Locate the cell with the specified text and output its [x, y] center coordinate. 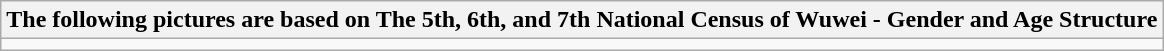
The following pictures are based on The 5th, 6th, and 7th National Census of Wuwei - Gender and Age Structure [582, 20]
